Locate the cell with the specified text and output its [X, Y] center coordinate. 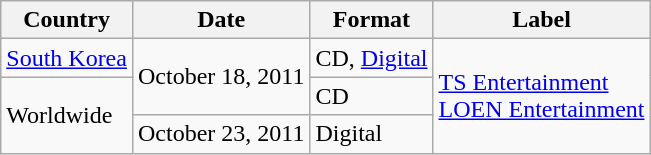
Country [67, 20]
October 23, 2011 [220, 134]
Date [220, 20]
Digital [372, 134]
TS EntertainmentLOEN Entertainment [542, 96]
South Korea [67, 58]
CD [372, 96]
CD, Digital [372, 58]
Format [372, 20]
Label [542, 20]
Worldwide [67, 115]
October 18, 2011 [220, 77]
